Locate the cell with the specified text and output its [X, Y] center coordinate. 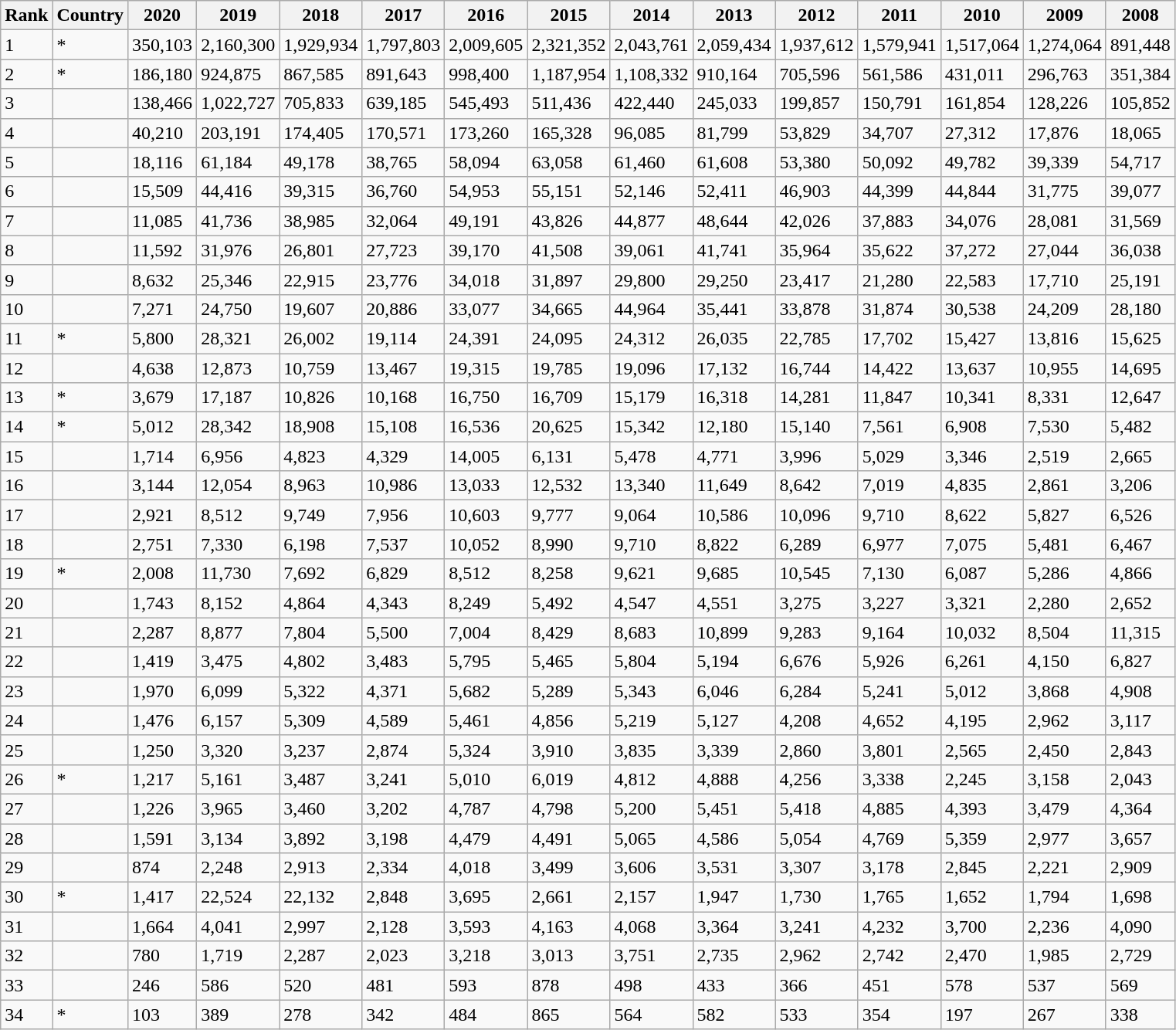
61,184 [238, 162]
3,499 [568, 868]
54,953 [486, 191]
7,530 [1064, 427]
31,775 [1064, 191]
28,081 [1064, 221]
4 [26, 133]
593 [486, 985]
2,565 [982, 750]
14,422 [899, 368]
2,751 [162, 544]
5,461 [486, 720]
165,328 [568, 133]
18,065 [1140, 133]
4,885 [899, 808]
7,692 [321, 574]
43,826 [568, 221]
1,765 [899, 897]
389 [238, 1015]
2,729 [1140, 956]
1,794 [1064, 897]
350,103 [162, 45]
3,965 [238, 808]
5,800 [162, 338]
7,004 [486, 632]
705,833 [321, 103]
173,260 [486, 133]
5,161 [238, 779]
35,441 [734, 309]
6,526 [1140, 515]
561,586 [899, 74]
3,338 [899, 779]
8,258 [568, 574]
24,312 [652, 338]
2010 [982, 15]
186,180 [162, 74]
9,685 [734, 574]
11,730 [238, 574]
6,908 [982, 427]
2016 [486, 15]
12,532 [568, 486]
3,134 [238, 838]
34 [26, 1015]
10,545 [817, 574]
35,964 [817, 250]
17,187 [238, 398]
5,194 [734, 662]
7,537 [403, 544]
4,856 [568, 720]
2,023 [403, 956]
24,391 [486, 338]
7,019 [899, 486]
537 [1064, 985]
6,977 [899, 544]
30,538 [982, 309]
2,128 [403, 927]
24 [26, 720]
6,157 [238, 720]
19,096 [652, 368]
5,682 [486, 691]
138,466 [162, 103]
874 [162, 868]
5,289 [568, 691]
34,707 [899, 133]
8,877 [238, 632]
15,427 [982, 338]
3,275 [817, 603]
5,054 [817, 838]
26,002 [321, 338]
586 [238, 985]
564 [652, 1015]
639,185 [403, 103]
2,909 [1140, 868]
7,330 [238, 544]
27,312 [982, 133]
533 [817, 1015]
5,010 [486, 779]
3,307 [817, 868]
31,897 [568, 280]
780 [162, 956]
4,195 [982, 720]
10,759 [321, 368]
2011 [899, 15]
3,868 [1064, 691]
5,029 [899, 456]
44,399 [899, 191]
10,052 [486, 544]
16,744 [817, 368]
19,607 [321, 309]
342 [403, 1015]
1,947 [734, 897]
8,632 [162, 280]
4,547 [652, 603]
21,280 [899, 280]
2 [26, 74]
6,099 [238, 691]
3,801 [899, 750]
27 [26, 808]
4,638 [162, 368]
338 [1140, 1015]
25 [26, 750]
2015 [568, 15]
96,085 [652, 133]
24,209 [1064, 309]
8,331 [1064, 398]
5,926 [899, 662]
351,384 [1140, 74]
4,232 [899, 927]
4,551 [734, 603]
46,903 [817, 191]
37,883 [899, 221]
41,741 [734, 250]
2,874 [403, 750]
33,878 [817, 309]
9 [26, 280]
10,096 [817, 515]
3,487 [321, 779]
4,041 [238, 927]
5,065 [652, 838]
3,700 [982, 927]
4,068 [652, 927]
1,226 [162, 808]
2,652 [1140, 603]
3,892 [321, 838]
5,343 [652, 691]
13,637 [982, 368]
30 [26, 897]
10,603 [486, 515]
2,059,434 [734, 45]
1,022,727 [238, 103]
48,644 [734, 221]
511,436 [568, 103]
8,249 [486, 603]
4,329 [403, 456]
5,795 [486, 662]
14,005 [486, 456]
Country [90, 15]
545,493 [486, 103]
7 [26, 221]
891,448 [1140, 45]
12,873 [238, 368]
7,271 [162, 309]
52,411 [734, 191]
27,044 [1064, 250]
2,470 [982, 956]
16,709 [568, 398]
2,321,352 [568, 45]
26,801 [321, 250]
36,038 [1140, 250]
1,652 [982, 897]
8,822 [734, 544]
8,642 [817, 486]
22,524 [238, 897]
2,860 [817, 750]
49,191 [486, 221]
3,218 [486, 956]
12,647 [1140, 398]
2,843 [1140, 750]
1,698 [1140, 897]
296,763 [1064, 74]
5,482 [1140, 427]
4,491 [568, 838]
3,751 [652, 956]
2,665 [1140, 456]
22,785 [817, 338]
10,826 [321, 398]
203,191 [238, 133]
24,750 [238, 309]
40,210 [162, 133]
3,910 [568, 750]
3,202 [403, 808]
15,108 [403, 427]
11,085 [162, 221]
103 [162, 1015]
38,765 [403, 162]
2,248 [238, 868]
8,504 [1064, 632]
2,009,605 [486, 45]
6,956 [238, 456]
867,585 [321, 74]
10,341 [982, 398]
31,569 [1140, 221]
41,508 [568, 250]
4,163 [568, 927]
4,798 [568, 808]
6,261 [982, 662]
520 [321, 985]
17 [26, 515]
1,591 [162, 838]
21 [26, 632]
10,899 [734, 632]
22,915 [321, 280]
4,150 [1064, 662]
33 [26, 985]
14,695 [1140, 368]
34,665 [568, 309]
55,151 [568, 191]
2,977 [1064, 838]
28,321 [238, 338]
267 [1064, 1015]
5,451 [734, 808]
3,835 [652, 750]
19,114 [403, 338]
878 [568, 985]
31,874 [899, 309]
49,782 [982, 162]
11,847 [899, 398]
2018 [321, 15]
4,018 [486, 868]
278 [321, 1015]
19 [26, 574]
1 [26, 45]
81,799 [734, 133]
35,622 [899, 250]
18 [26, 544]
2,997 [321, 927]
8 [26, 250]
150,791 [899, 103]
3,679 [162, 398]
10,032 [982, 632]
25,346 [238, 280]
13 [26, 398]
891,643 [403, 74]
2017 [403, 15]
28,342 [238, 427]
1,419 [162, 662]
9,283 [817, 632]
9,164 [899, 632]
422,440 [652, 103]
1,929,934 [321, 45]
1,937,612 [817, 45]
3,996 [817, 456]
6,284 [817, 691]
53,829 [817, 133]
15,179 [652, 398]
2,845 [982, 868]
578 [982, 985]
6,198 [321, 544]
1,217 [162, 779]
61,460 [652, 162]
2013 [734, 15]
11,592 [162, 250]
2019 [238, 15]
2009 [1064, 15]
481 [403, 985]
5,219 [652, 720]
11,315 [1140, 632]
5,492 [568, 603]
20,886 [403, 309]
44,964 [652, 309]
3,460 [321, 808]
3,483 [403, 662]
4,208 [817, 720]
4,769 [899, 838]
1,187,954 [568, 74]
16,750 [486, 398]
Rank [26, 15]
4,835 [982, 486]
3,117 [1140, 720]
2020 [162, 15]
36,760 [403, 191]
5 [26, 162]
5,500 [403, 632]
20 [26, 603]
6,131 [568, 456]
16,318 [734, 398]
199,857 [817, 103]
13,340 [652, 486]
8,683 [652, 632]
1,985 [1064, 956]
28 [26, 838]
569 [1140, 985]
6,467 [1140, 544]
2,221 [1064, 868]
705,596 [817, 74]
5,478 [652, 456]
1,108,332 [652, 74]
6,829 [403, 574]
5,418 [817, 808]
29,800 [652, 280]
366 [817, 985]
14 [26, 427]
6,087 [982, 574]
4,393 [982, 808]
2,008 [162, 574]
26 [26, 779]
3,364 [734, 927]
58,094 [486, 162]
2,913 [321, 868]
1,664 [162, 927]
39,077 [1140, 191]
5,200 [652, 808]
5,359 [982, 838]
3 [26, 103]
2008 [1140, 15]
63,058 [568, 162]
23 [26, 691]
10,586 [734, 515]
245,033 [734, 103]
32 [26, 956]
2,245 [982, 779]
5,322 [321, 691]
3,606 [652, 868]
27,723 [403, 250]
18,116 [162, 162]
1,517,064 [982, 45]
7,804 [321, 632]
29 [26, 868]
44,877 [652, 221]
5,324 [486, 750]
10 [26, 309]
3,593 [486, 927]
2,043 [1140, 779]
12,054 [238, 486]
39,339 [1064, 162]
5,481 [1064, 544]
3,227 [899, 603]
865 [568, 1015]
23,417 [817, 280]
41,736 [238, 221]
22 [26, 662]
15,140 [817, 427]
6,019 [568, 779]
4,479 [486, 838]
52,146 [652, 191]
161,854 [982, 103]
170,571 [403, 133]
4,864 [321, 603]
12 [26, 368]
4,371 [403, 691]
23,776 [403, 280]
1,274,064 [1064, 45]
4,090 [1140, 927]
128,226 [1064, 103]
5,804 [652, 662]
7,561 [899, 427]
10,168 [403, 398]
4,652 [899, 720]
9,777 [568, 515]
44,844 [982, 191]
14,281 [817, 398]
9,749 [321, 515]
31,976 [238, 250]
28,180 [1140, 309]
2,742 [899, 956]
22,132 [321, 897]
20,625 [568, 427]
3,206 [1140, 486]
451 [899, 985]
1,250 [162, 750]
16,536 [486, 427]
31 [26, 927]
15 [26, 456]
3,475 [238, 662]
8,963 [321, 486]
8,429 [568, 632]
3,479 [1064, 808]
484 [486, 1015]
4,256 [817, 779]
2,157 [652, 897]
11 [26, 338]
3,237 [321, 750]
54,717 [1140, 162]
3,657 [1140, 838]
998,400 [486, 74]
105,852 [1140, 103]
9,064 [652, 515]
7,130 [899, 574]
34,076 [982, 221]
3,531 [734, 868]
8,990 [568, 544]
2012 [817, 15]
42,026 [817, 221]
37,272 [982, 250]
8,622 [982, 515]
24,095 [568, 338]
1,579,941 [899, 45]
6 [26, 191]
17,132 [734, 368]
44,416 [238, 191]
5,827 [1064, 515]
6,676 [817, 662]
1,730 [817, 897]
4,866 [1140, 574]
433 [734, 985]
174,405 [321, 133]
4,787 [486, 808]
3,346 [982, 456]
49,178 [321, 162]
15,509 [162, 191]
3,320 [238, 750]
4,802 [321, 662]
1,714 [162, 456]
9,621 [652, 574]
2,921 [162, 515]
6,289 [817, 544]
22,583 [982, 280]
29,250 [734, 280]
2,661 [568, 897]
7,956 [403, 515]
3,013 [568, 956]
7,075 [982, 544]
1,743 [162, 603]
10,955 [1064, 368]
13,816 [1064, 338]
33,077 [486, 309]
4,364 [1140, 808]
53,380 [817, 162]
2,848 [403, 897]
197 [982, 1015]
2014 [652, 15]
39,315 [321, 191]
19,315 [486, 368]
1,417 [162, 897]
5,127 [734, 720]
26,035 [734, 338]
6,827 [1140, 662]
4,908 [1140, 691]
3,198 [403, 838]
2,450 [1064, 750]
5,465 [568, 662]
39,061 [652, 250]
4,823 [321, 456]
2,043,761 [652, 45]
498 [652, 985]
1,797,803 [403, 45]
12,180 [734, 427]
18,908 [321, 427]
2,236 [1064, 927]
15,342 [652, 427]
38,985 [321, 221]
32,064 [403, 221]
4,586 [734, 838]
17,710 [1064, 280]
10,986 [403, 486]
3,695 [486, 897]
4,812 [652, 779]
61,608 [734, 162]
13,033 [486, 486]
4,589 [403, 720]
2,519 [1064, 456]
39,170 [486, 250]
15,625 [1140, 338]
5,286 [1064, 574]
3,321 [982, 603]
4,343 [403, 603]
11,649 [734, 486]
910,164 [734, 74]
1,970 [162, 691]
2,861 [1064, 486]
582 [734, 1015]
246 [162, 985]
431,011 [982, 74]
3,339 [734, 750]
19,785 [568, 368]
1,719 [238, 956]
25,191 [1140, 280]
2,160,300 [238, 45]
3,178 [899, 868]
2,280 [1064, 603]
5,309 [321, 720]
1,476 [162, 720]
17,876 [1064, 133]
3,158 [1064, 779]
13,467 [403, 368]
3,144 [162, 486]
5,241 [899, 691]
4,771 [734, 456]
50,092 [899, 162]
354 [899, 1015]
16 [26, 486]
34,018 [486, 280]
2,735 [734, 956]
17,702 [899, 338]
4,888 [734, 779]
2,334 [403, 868]
8,152 [238, 603]
924,875 [238, 74]
6,046 [734, 691]
